Output the [x, y] coordinate of the center of the cell containing the given text.  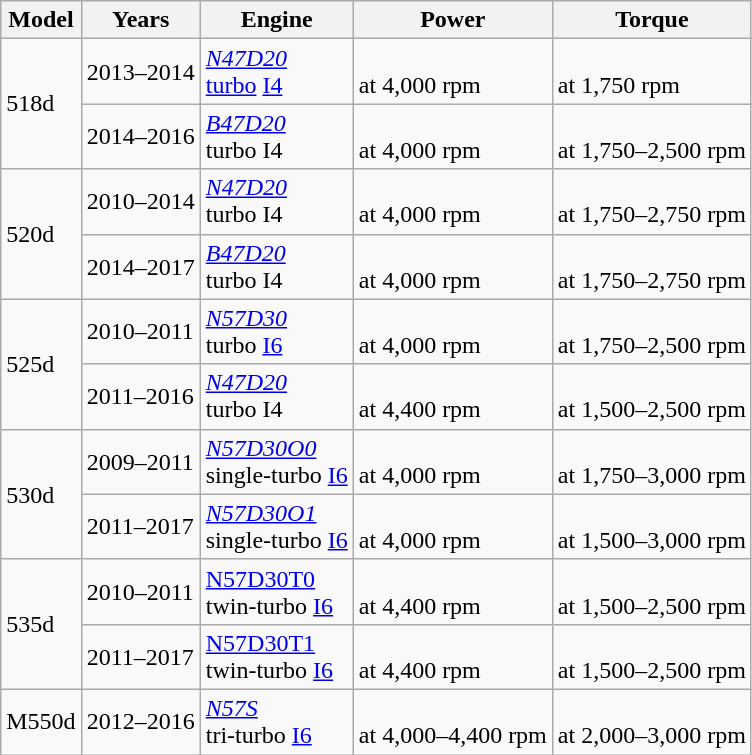
2009–2011 [140, 462]
2014–2017 [140, 266]
N57D30T0 twin-turbo I6 [276, 592]
Power [452, 20]
520d [41, 234]
at 1,750–3,000 rpm [652, 462]
at 4,000–4,400 rpm [452, 722]
Years [140, 20]
N57S tri-turbo I6 [276, 722]
at 2,000–3,000 rpm [652, 722]
N57D30T1 twin-turbo I6 [276, 656]
N57D30O1 single-turbo I6 [276, 526]
Engine [276, 20]
530d [41, 494]
535d [41, 624]
N57D30 turbo I6 [276, 332]
Model [41, 20]
525d [41, 364]
2011–2016 [140, 396]
2014–2016 [140, 136]
2012–2016 [140, 722]
at 1,750 rpm [652, 72]
N57D30O0 single-turbo I6 [276, 462]
2010–2014 [140, 202]
518d [41, 104]
2013–2014 [140, 72]
M550d [41, 722]
Torque [652, 20]
at 1,500–3,000 rpm [652, 526]
